Scan for the cell matching the given text and deliver its [X, Y] coordinate at center. 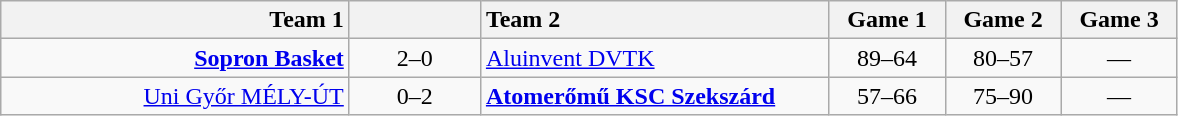
Game 2 [1003, 20]
57–66 [887, 96]
89–64 [887, 58]
Game 1 [887, 20]
Game 3 [1119, 20]
Uni Győr MÉLY-ÚT [176, 96]
Sopron Basket [176, 58]
Team 1 [176, 20]
0–2 [414, 96]
2–0 [414, 58]
Aluinvent DVTK [654, 58]
Team 2 [654, 20]
75–90 [1003, 96]
Atomerőmű KSC Szekszárd [654, 96]
80–57 [1003, 58]
